Find where the given text appears and provide that cell's center as [X, Y] coordinate. 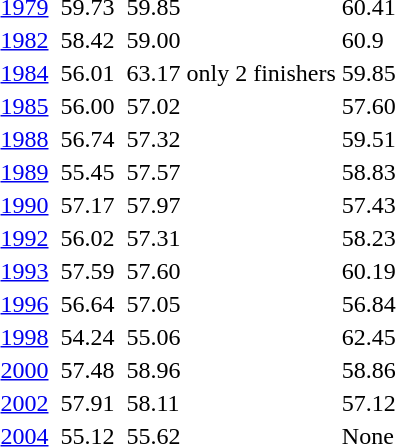
57.32 [154, 139]
55.45 [88, 172]
56.00 [88, 106]
57.91 [88, 403]
59.00 [154, 40]
56.74 [88, 139]
58.42 [88, 40]
55.06 [154, 337]
54.24 [88, 337]
57.05 [154, 304]
only 2 finishers [261, 73]
56.02 [88, 238]
56.64 [88, 304]
63.17 [154, 73]
57.57 [154, 172]
57.48 [88, 370]
57.31 [154, 238]
58.11 [154, 403]
58.96 [154, 370]
57.17 [88, 205]
57.59 [88, 271]
56.01 [88, 73]
57.02 [154, 106]
57.97 [154, 205]
57.60 [154, 271]
